Find where the given text appears and provide that cell's center as [x, y] coordinate. 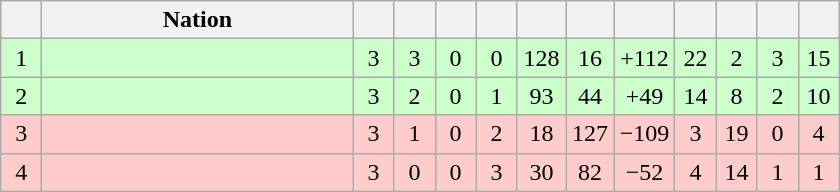
16 [590, 58]
10 [818, 96]
15 [818, 58]
22 [696, 58]
+112 [644, 58]
−109 [644, 134]
−52 [644, 172]
128 [542, 58]
127 [590, 134]
30 [542, 172]
19 [736, 134]
8 [736, 96]
44 [590, 96]
Nation [198, 20]
93 [542, 96]
82 [590, 172]
18 [542, 134]
+49 [644, 96]
